Identify which cell holds the provided text, then report its (x, y) central coordinate. 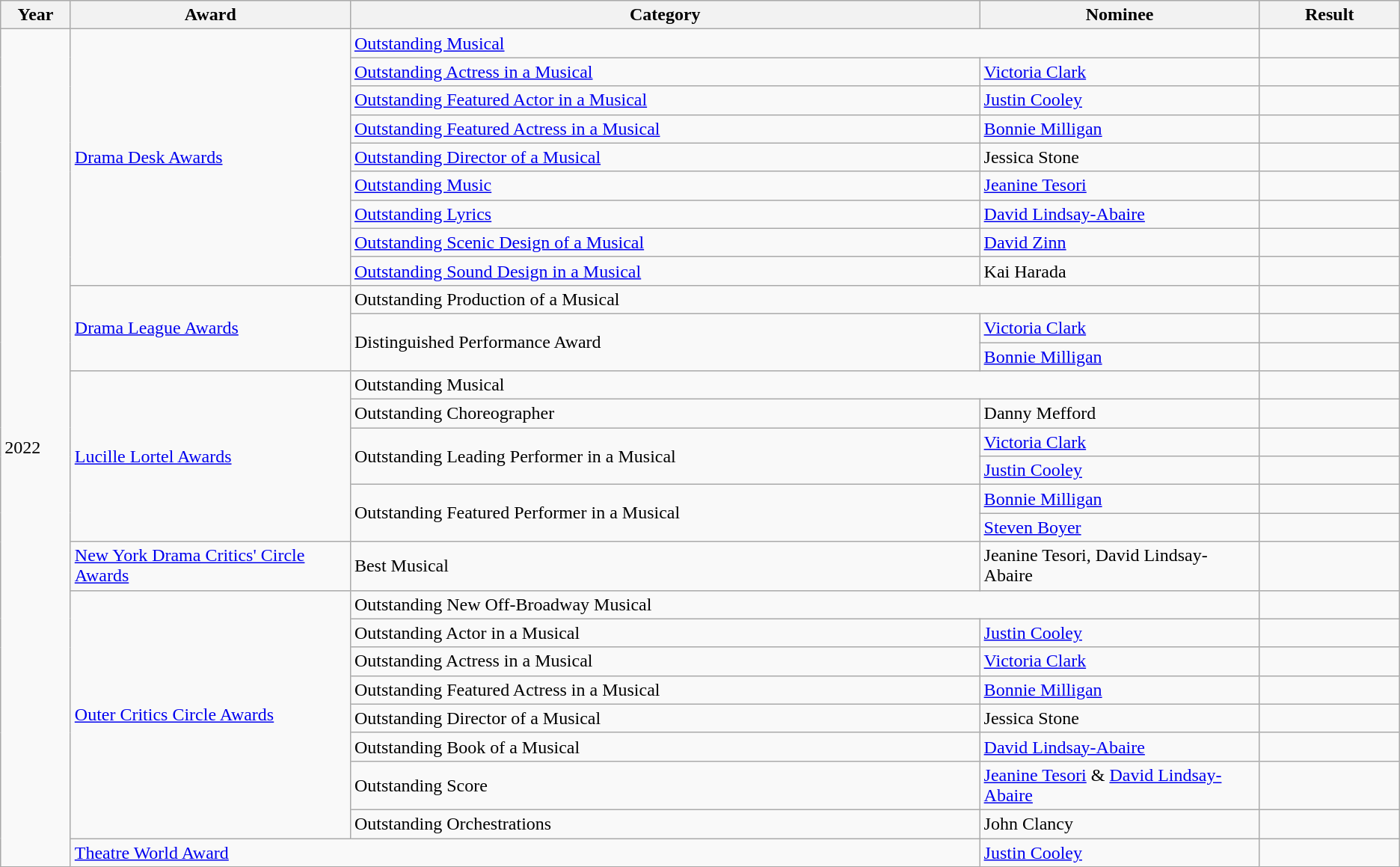
Outstanding Book of a Musical (665, 747)
David Zinn (1120, 242)
Nominee (1120, 15)
Outstanding Featured Actor in a Musical (665, 100)
Jeanine Tesori & David Lindsay-Abaire (1120, 785)
Outstanding Orchestrations (665, 824)
Award (210, 15)
Best Musical (665, 566)
Jeanine Tesori (1120, 186)
Kai Harada (1120, 271)
Distinguished Performance Award (665, 342)
Outstanding Score (665, 785)
Lucille Lortel Awards (210, 456)
Outstanding Music (665, 186)
Outstanding Lyrics (665, 214)
Danny Mefford (1120, 414)
Year (36, 15)
Outstanding Leading Performer in a Musical (665, 456)
Result (1330, 15)
Outstanding Featured Performer in a Musical (665, 513)
Theatre World Award (525, 852)
Drama Desk Awards (210, 157)
Outstanding New Off-Broadway Musical (805, 604)
Outer Critics Circle Awards (210, 714)
Jeanine Tesori, David Lindsay-Abaire (1120, 566)
Outstanding Production of a Musical (805, 299)
John Clancy (1120, 824)
Outstanding Scenic Design of a Musical (665, 242)
Outstanding Actor in a Musical (665, 633)
Steven Boyer (1120, 527)
Drama League Awards (210, 328)
Category (665, 15)
2022 (36, 448)
Outstanding Choreographer (665, 414)
Outstanding Sound Design in a Musical (665, 271)
New York Drama Critics' Circle Awards (210, 566)
